Output the (X, Y) coordinate of the center of the cell containing the given text.  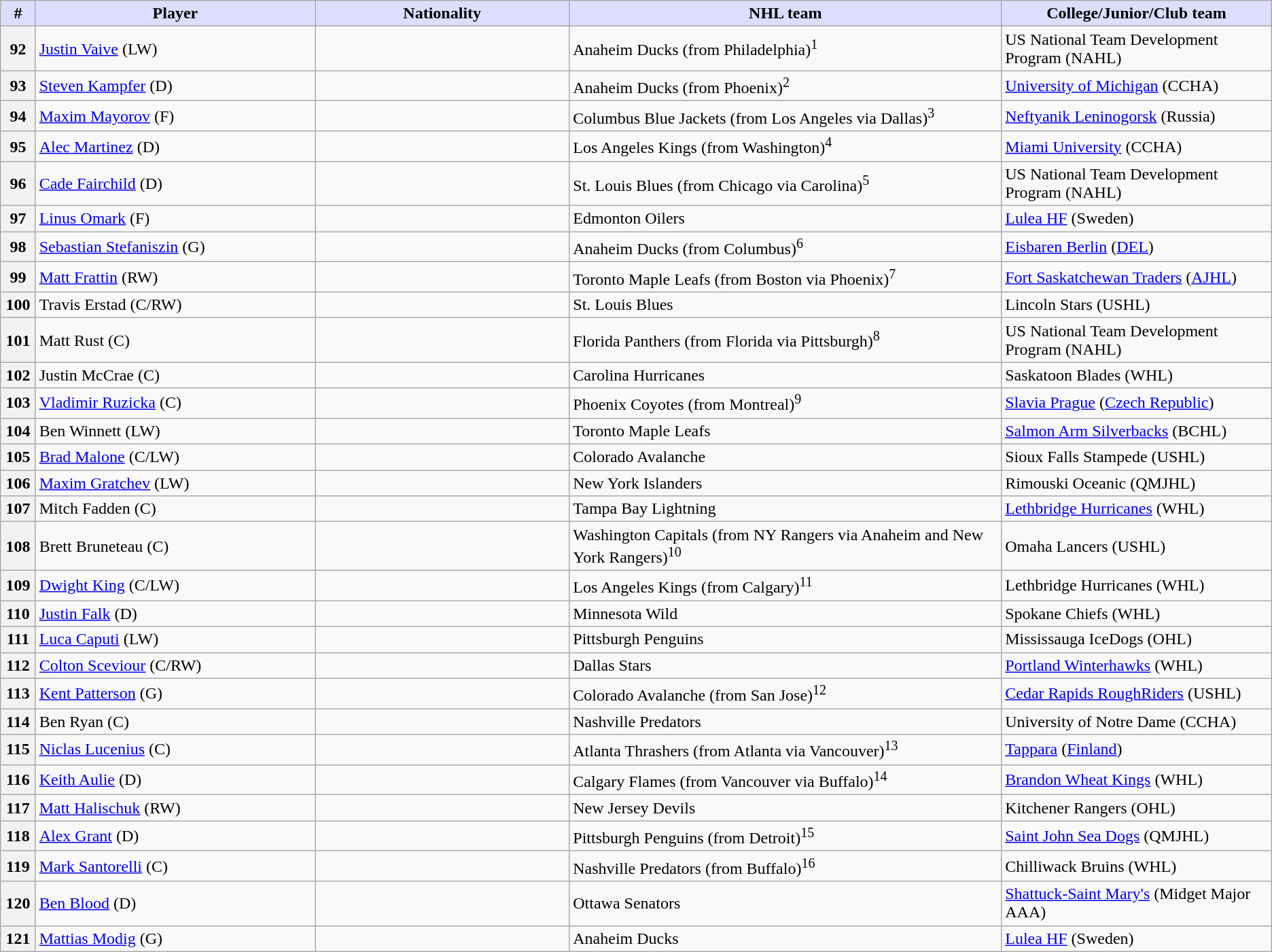
Eisbaren Berlin (DEL) (1137, 247)
Tappara (Finland) (1137, 750)
Phoenix Coyotes (from Montreal)9 (785, 404)
St. Louis Blues (from Chicago via Carolina)5 (785, 183)
117 (18, 808)
Toronto Maple Leafs (from Boston via Phoenix)7 (785, 277)
Minnesota Wild (785, 614)
Matt Halischuk (RW) (175, 808)
Sioux Falls Stampede (USHL) (1137, 457)
Columbus Blue Jackets (from Los Angeles via Dallas)3 (785, 116)
Ben Ryan (C) (175, 722)
Kent Patterson (G) (175, 693)
Shattuck-Saint Mary's (Midget Major AAA) (1137, 904)
Slavia Prague (Czech Republic) (1137, 404)
Los Angeles Kings (from Calgary)11 (785, 586)
Anaheim Ducks (from Phoenix)2 (785, 86)
94 (18, 116)
Niclas Lucenius (C) (175, 750)
113 (18, 693)
Maxim Gratchev (LW) (175, 483)
Dwight King (C/LW) (175, 586)
Dallas Stars (785, 665)
Alec Martinez (D) (175, 147)
NHL team (785, 14)
102 (18, 375)
Mark Santorelli (C) (175, 866)
# (18, 14)
107 (18, 509)
Portland Winterhawks (WHL) (1137, 665)
Steven Kampfer (D) (175, 86)
Kitchener Rangers (OHL) (1137, 808)
Tampa Bay Lightning (785, 509)
Ottawa Senators (785, 904)
Florida Panthers (from Florida via Pittsburgh)8 (785, 340)
Brandon Wheat Kings (WHL) (1137, 780)
108 (18, 546)
Salmon Arm Silverbacks (BCHL) (1137, 431)
Mississauga IceDogs (OHL) (1137, 639)
Brad Malone (C/LW) (175, 457)
Miami University (CCHA) (1137, 147)
Justin McCrae (C) (175, 375)
Cedar Rapids RoughRiders (USHL) (1137, 693)
Nationality (442, 14)
92 (18, 49)
Cade Fairchild (D) (175, 183)
93 (18, 86)
Pittsburgh Penguins (from Detroit)15 (785, 836)
Ben Blood (D) (175, 904)
St. Louis Blues (785, 305)
Vladimir Ruzicka (C) (175, 404)
Ben Winnett (LW) (175, 431)
Lincoln Stars (USHL) (1137, 305)
Brett Bruneteau (C) (175, 546)
100 (18, 305)
Matt Rust (C) (175, 340)
Spokane Chiefs (WHL) (1137, 614)
105 (18, 457)
97 (18, 219)
95 (18, 147)
New Jersey Devils (785, 808)
Travis Erstad (C/RW) (175, 305)
120 (18, 904)
119 (18, 866)
96 (18, 183)
Los Angeles Kings (from Washington)4 (785, 147)
Anaheim Ducks (785, 938)
Justin Falk (D) (175, 614)
Nashville Predators (785, 722)
121 (18, 938)
New York Islanders (785, 483)
Fort Saskatchewan Traders (AJHL) (1137, 277)
Mattias Modig (G) (175, 938)
Colton Sceviour (C/RW) (175, 665)
Chilliwack Bruins (WHL) (1137, 866)
Colorado Avalanche (from San Jose)12 (785, 693)
University of Michigan (CCHA) (1137, 86)
Justin Vaive (LW) (175, 49)
112 (18, 665)
Neftyanik Leninogorsk (Russia) (1137, 116)
Keith Aulie (D) (175, 780)
101 (18, 340)
Maxim Mayorov (F) (175, 116)
110 (18, 614)
118 (18, 836)
Colorado Avalanche (785, 457)
Linus Omark (F) (175, 219)
College/Junior/Club team (1137, 14)
Calgary Flames (from Vancouver via Buffalo)14 (785, 780)
Saint John Sea Dogs (QMJHL) (1137, 836)
98 (18, 247)
Toronto Maple Leafs (785, 431)
Matt Frattin (RW) (175, 277)
Edmonton Oilers (785, 219)
115 (18, 750)
Player (175, 14)
Saskatoon Blades (WHL) (1137, 375)
Mitch Fadden (C) (175, 509)
Anaheim Ducks (from Philadelphia)1 (785, 49)
Atlanta Thrashers (from Atlanta via Vancouver)13 (785, 750)
109 (18, 586)
University of Notre Dame (CCHA) (1137, 722)
Carolina Hurricanes (785, 375)
111 (18, 639)
104 (18, 431)
Rimouski Oceanic (QMJHL) (1137, 483)
Anaheim Ducks (from Columbus)6 (785, 247)
103 (18, 404)
114 (18, 722)
106 (18, 483)
99 (18, 277)
Luca Caputi (LW) (175, 639)
Nashville Predators (from Buffalo)16 (785, 866)
Sebastian Stefaniszin (G) (175, 247)
Alex Grant (D) (175, 836)
116 (18, 780)
Omaha Lancers (USHL) (1137, 546)
Pittsburgh Penguins (785, 639)
Washington Capitals (from NY Rangers via Anaheim and New York Rangers)10 (785, 546)
